For the text-containing cell, return its midpoint in [x, y] coordinate format. 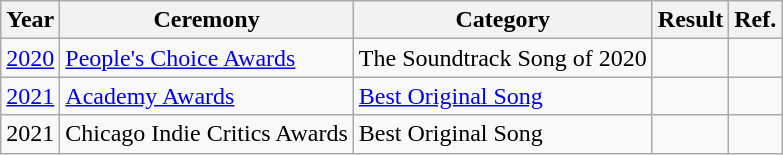
Chicago Indie Critics Awards [206, 134]
Result [690, 20]
The Soundtrack Song of 2020 [502, 58]
Academy Awards [206, 96]
2020 [30, 58]
Category [502, 20]
Ref. [756, 20]
People's Choice Awards [206, 58]
Ceremony [206, 20]
Year [30, 20]
